From the cell containing the given text, extract its center point as (X, Y) coordinate. 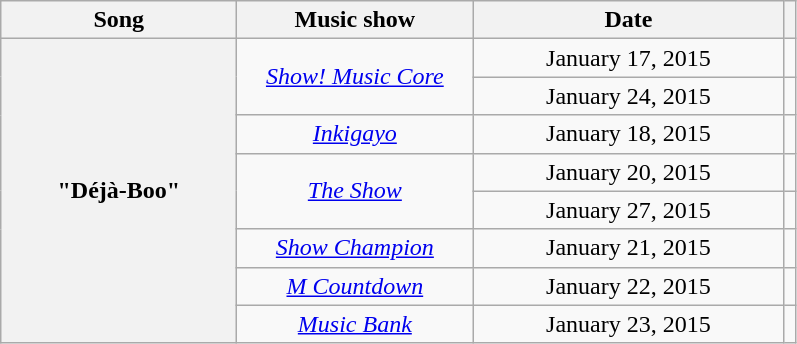
Show Champion (355, 248)
M Countdown (355, 286)
Music Bank (355, 324)
Song (119, 20)
January 17, 2015 (628, 58)
The Show (355, 191)
January 22, 2015 (628, 286)
Music show (355, 20)
"Déjà-Boo" (119, 191)
January 21, 2015 (628, 248)
Inkigayo (355, 134)
January 20, 2015 (628, 172)
Show! Music Core (355, 77)
January 27, 2015 (628, 210)
January 23, 2015 (628, 324)
January 18, 2015 (628, 134)
January 24, 2015 (628, 96)
Date (628, 20)
